Determine the [X, Y] coordinate at the center of the cell enclosing the given text.  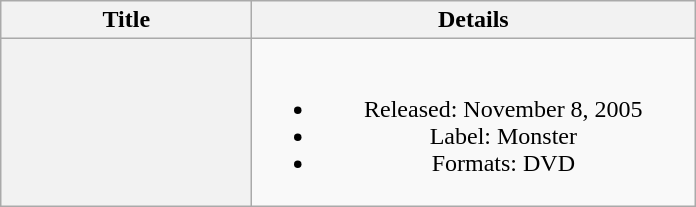
Released: November 8, 2005Label: MonsterFormats: DVD [474, 122]
Title [126, 20]
Details [474, 20]
